Output the (x, y) coordinate of the center of the cell containing the given text.  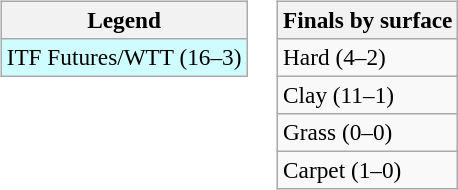
Grass (0–0) (368, 133)
ITF Futures/WTT (16–3) (124, 57)
Carpet (1–0) (368, 171)
Clay (11–1) (368, 95)
Legend (124, 20)
Finals by surface (368, 20)
Hard (4–2) (368, 57)
